Scan for the cell matching the given text and deliver its (x, y) coordinate at center. 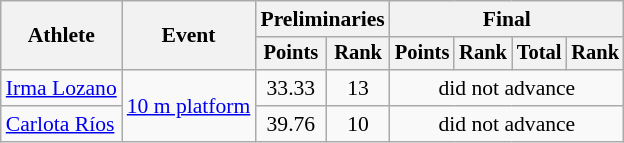
10 (358, 124)
Total (540, 54)
Irma Lozano (62, 88)
39.76 (290, 124)
33.33 (290, 88)
13 (358, 88)
Carlota Ríos (62, 124)
Preliminaries (322, 19)
Athlete (62, 36)
Event (189, 36)
10 m platform (189, 106)
Final (507, 19)
